Determine the (x, y) coordinate at the center of the cell enclosing the given text.  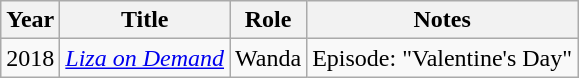
2018 (30, 58)
Episode: "Valentine's Day" (442, 58)
Wanda (268, 58)
Year (30, 20)
Role (268, 20)
Notes (442, 20)
Liza on Demand (145, 58)
Title (145, 20)
